Capture the cell that displays the provided text and extract its [x, y] central coordinate. 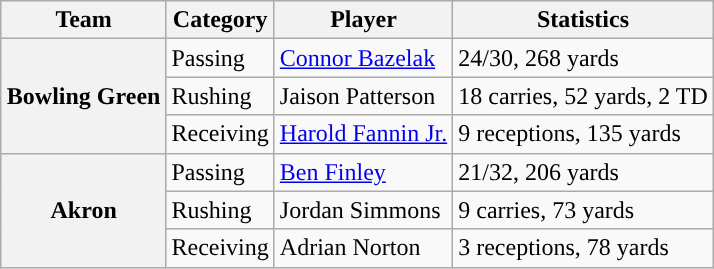
Jordan Simmons [363, 210]
Statistics [584, 20]
Bowling Green [84, 96]
9 receptions, 135 yards [584, 134]
Harold Fannin Jr. [363, 134]
Team [84, 20]
18 carries, 52 yards, 2 TD [584, 96]
Akron [84, 210]
Ben Finley [363, 172]
24/30, 268 yards [584, 58]
Category [220, 20]
Jaison Patterson [363, 96]
21/32, 206 yards [584, 172]
Player [363, 20]
3 receptions, 78 yards [584, 248]
9 carries, 73 yards [584, 210]
Connor Bazelak [363, 58]
Adrian Norton [363, 248]
